Scan for the cell matching the given text and deliver its (x, y) coordinate at center. 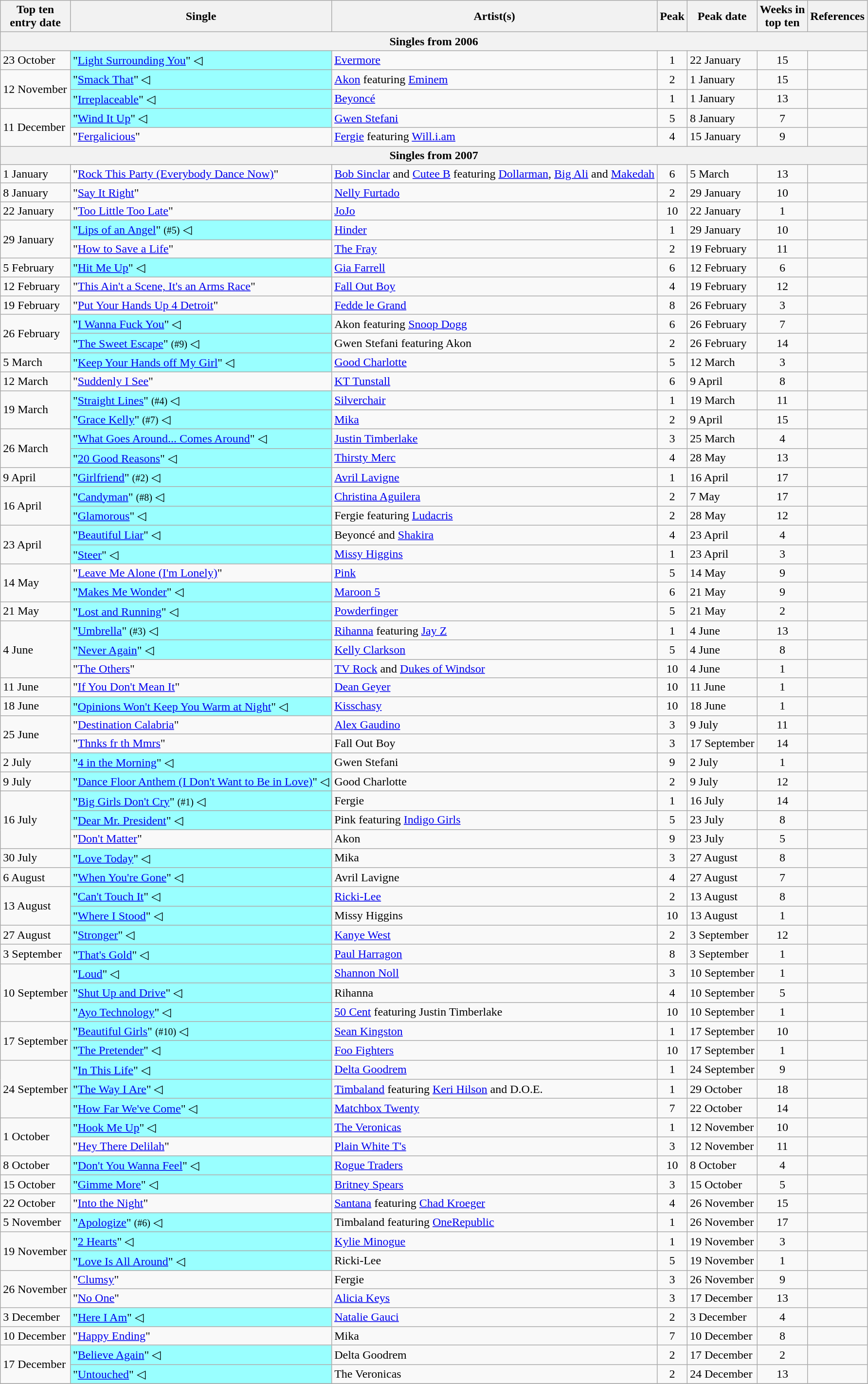
"Put Your Hands Up 4 Detroit" (200, 305)
Pink (494, 573)
Rihanna (494, 993)
"Big Girls Don't Cry" (#1) ◁ (200, 801)
"20 Good Reasons" ◁ (200, 458)
Rogue Traders (494, 1165)
Santana featuring Chad Kroeger (494, 1203)
"Steer" ◁ (200, 554)
5 February (36, 268)
24 December (722, 1374)
"Believe Again" ◁ (200, 1355)
"Wind It Up" ◁ (200, 118)
"Don't You Wanna Feel" ◁ (200, 1165)
Foo Fighters (494, 1051)
TV Rock and Dukes of Windsor (494, 669)
Singles from 2007 (434, 155)
26 March (36, 449)
25 March (722, 439)
15 January (722, 137)
5 November (36, 1222)
Kisschasy (494, 706)
"Rock This Party (Everybody Dance Now)" (200, 174)
"Glamorous" ◁ (200, 516)
Gwen Stefani featuring Akon (494, 343)
Christina Aguilera (494, 496)
Alicia Keys (494, 1298)
"2 Hearts" ◁ (200, 1241)
"Where I Stood" ◁ (200, 916)
"Never Again" ◁ (200, 650)
"Gimme More" ◁ (200, 1184)
"I Wanna Fuck You" ◁ (200, 324)
Kelly Clarkson (494, 650)
"Keep Your Hands off My Girl" ◁ (200, 363)
"The Sweet Escape" (#9) ◁ (200, 343)
"Candyman" (#8) ◁ (200, 496)
Akon featuring Eminem (494, 79)
Beyoncé and Shakira (494, 535)
"How to Save a Life" (200, 249)
30 July (36, 858)
29 October (722, 1089)
25 June (36, 734)
23 October (36, 60)
The Fray (494, 249)
"Into the Night" (200, 1203)
"Irreplaceable" ◁ (200, 99)
Akon featuring Snoop Dogg (494, 324)
"Untouched" ◁ (200, 1374)
Justin Timberlake (494, 439)
"Don't Matter" (200, 839)
Peak date (722, 17)
"Grace Kelly" (#7) ◁ (200, 419)
"Suddenly I See" (200, 381)
Paul Harragon (494, 954)
Singles from 2006 (434, 41)
Sean Kingston (494, 1031)
Akon (494, 839)
Fergie featuring Ludacris (494, 516)
"Apologize" (#6) ◁ (200, 1222)
"Clumsy" (200, 1279)
"Opinions Won't Keep You Warm at Night" ◁ (200, 706)
Single (200, 17)
"Shut Up and Drive" ◁ (200, 993)
"Hit Me Up" ◁ (200, 268)
"Hook Me Up" ◁ (200, 1128)
7 May (722, 496)
"Happy Ending" (200, 1336)
Matchbox Twenty (494, 1108)
"No One" (200, 1298)
"Umbrella" (#3) ◁ (200, 631)
Nelly Furtado (494, 192)
"Smack That" ◁ (200, 79)
Rihanna featuring Jay Z (494, 631)
Plain White T's (494, 1146)
Evermore (494, 60)
Bob Sinclar and Cutee B featuring Dollarman, Big Ali and Makedah (494, 174)
"How Far We've Come" ◁ (200, 1108)
Kanye West (494, 935)
Britney Spears (494, 1184)
Alex Gaudino (494, 725)
"Love Is All Around" ◁ (200, 1261)
"Leave Me Alone (I'm Lonely)" (200, 573)
"Dear Mr. President" ◁ (200, 820)
"The Way I Are" ◁ (200, 1089)
JoJo (494, 211)
Dean Geyer (494, 687)
"What Goes Around... Comes Around" ◁ (200, 439)
"In This Life" ◁ (200, 1070)
Thirsty Merc (494, 458)
Kylie Minogue (494, 1241)
"Beautiful Liar" ◁ (200, 535)
"Thnks fr th Mmrs" (200, 744)
11 December (36, 127)
Pink featuring Indigo Girls (494, 820)
References (838, 17)
"The Others" (200, 669)
"Lost and Running" ◁ (200, 611)
6 August (36, 877)
1 October (36, 1137)
"Dance Floor Anthem (I Don't Want to Be in Love)" ◁ (200, 782)
Beyoncé (494, 99)
Artist(s) (494, 17)
50 Cent featuring Justin Timberlake (494, 1012)
Top tenentry date (36, 17)
Weeks intop ten (782, 17)
KT Tunstall (494, 381)
Fedde le Grand (494, 305)
"Loud" ◁ (200, 973)
"Stronger" ◁ (200, 935)
"Lips of an Angel" (#5) ◁ (200, 230)
"Fergalicious" (200, 137)
"Straight Lines" (#4) ◁ (200, 400)
Natalie Gauci (494, 1317)
Timbaland featuring OneRepublic (494, 1222)
"The Pretender" ◁ (200, 1051)
"Here I Am" ◁ (200, 1317)
"If You Don't Mean It" (200, 687)
Shannon Noll (494, 973)
Timbaland featuring Keri Hilson and D.O.E. (494, 1089)
"Destination Calabria" (200, 725)
"Too Little Too Late" (200, 211)
"That's Gold" ◁ (200, 954)
"Beautiful Girls" (#10) ◁ (200, 1031)
"Hey There Delilah" (200, 1146)
Hinder (494, 230)
"Light Surrounding You" ◁ (200, 60)
"Say It Right" (200, 192)
18 (782, 1089)
Fergie featuring Will.i.am (494, 137)
"This Ain't a Scene, It's an Arms Race" (200, 287)
"Can't Touch It" ◁ (200, 896)
Peak (672, 17)
"Love Today" ◁ (200, 858)
"Ayo Technology" ◁ (200, 1012)
"Girlfriend" (#2) ◁ (200, 477)
Gia Farrell (494, 268)
Maroon 5 (494, 592)
Powderfinger (494, 611)
"4 in the Morning" ◁ (200, 763)
Silverchair (494, 400)
"When You're Gone" ◁ (200, 877)
"Makes Me Wonder" ◁ (200, 592)
